Find where the given text appears and provide that cell's center as [x, y] coordinate. 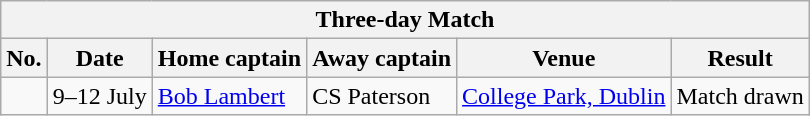
Venue [564, 58]
Away captain [382, 58]
No. [24, 58]
Home captain [229, 58]
9–12 July [100, 96]
CS Paterson [382, 96]
College Park, Dublin [564, 96]
Bob Lambert [229, 96]
Result [740, 58]
Three-day Match [406, 20]
Match drawn [740, 96]
Date [100, 58]
